Find where the given text appears and provide that cell's center as (x, y) coordinate. 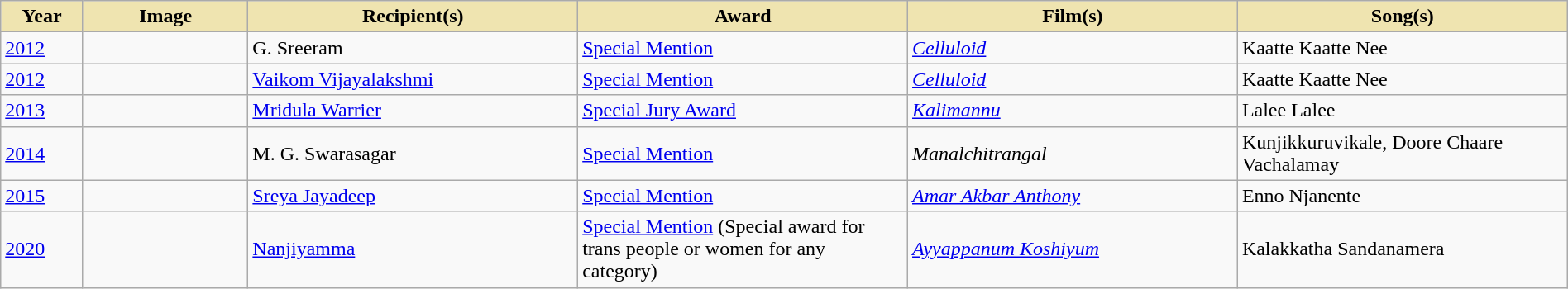
2020 (42, 249)
Amar Akbar Anthony (1073, 196)
Special Mention (Special award for trans people or women for any category) (743, 249)
Manalchitrangal (1073, 154)
M. G. Swarasagar (414, 154)
Film(s) (1073, 17)
Enno Njanente (1403, 196)
2013 (42, 111)
Special Jury Award (743, 111)
Recipient(s) (414, 17)
Award (743, 17)
Kalimannu (1073, 111)
Sreya Jayadeep (414, 196)
Ayyappanum Koshiyum (1073, 249)
Kalakkatha Sandanamera (1403, 249)
G. Sreeram (414, 48)
Nanjiyamma (414, 249)
Vaikom Vijayalakshmi (414, 79)
2014 (42, 154)
Image (165, 17)
Kunjikkuruvikale, Doore Chaare Vachalamay (1403, 154)
2015 (42, 196)
Song(s) (1403, 17)
Year (42, 17)
Lalee Lalee (1403, 111)
Mridula Warrier (414, 111)
